From the cell containing the given text, extract its center point as (X, Y) coordinate. 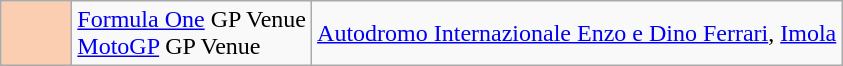
Formula One GP VenueMotoGP GP Venue (192, 34)
Autodromo Internazionale Enzo e Dino Ferrari, Imola (577, 34)
